Detect which cell encompasses the target text, then output its [x, y] center coordinate. 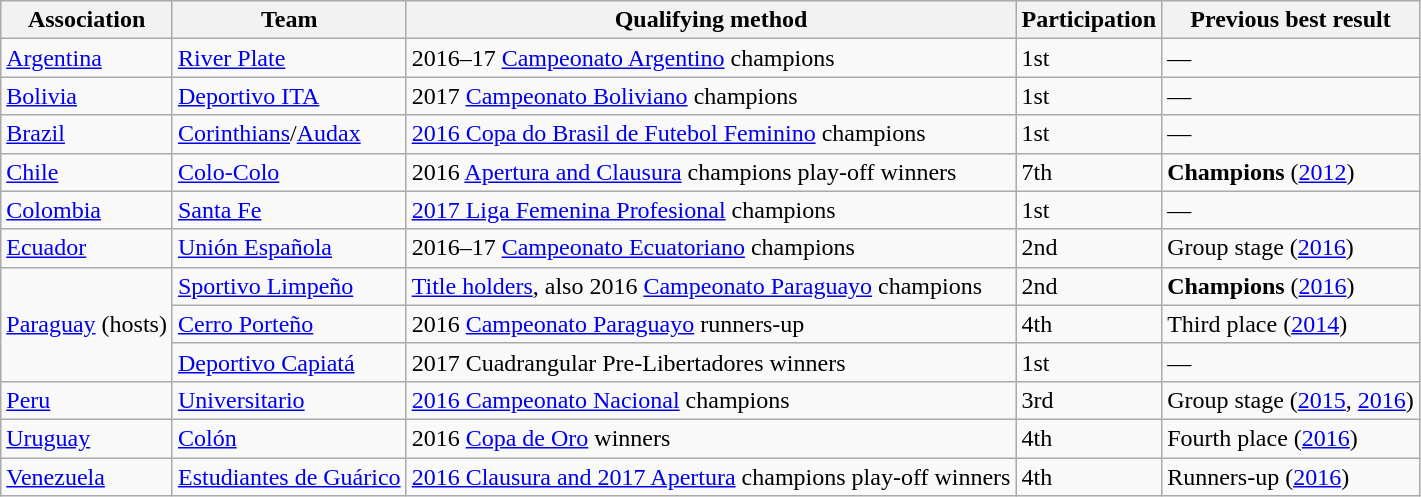
Universitario [289, 400]
Team [289, 20]
Qualifying method [711, 20]
Ecuador [87, 248]
Paraguay (hosts) [87, 324]
Colombia [87, 210]
River Plate [289, 58]
Title holders, also 2016 Campeonato Paraguayo champions [711, 286]
Runners-up (2016) [1291, 477]
Sportivo Limpeño [289, 286]
Deportivo Capiatá [289, 362]
Association [87, 20]
Previous best result [1291, 20]
2016 Clausura and 2017 Apertura champions play-off winners [711, 477]
Champions (2016) [1291, 286]
Peru [87, 400]
Estudiantes de Guárico [289, 477]
2016 Apertura and Clausura champions play-off winners [711, 172]
Chile [87, 172]
Colo-Colo [289, 172]
Group stage (2016) [1291, 248]
Argentina [87, 58]
Brazil [87, 134]
Santa Fe [289, 210]
Participation [1089, 20]
2016–17 Campeonato Ecuatoriano champions [711, 248]
7th [1089, 172]
Uruguay [87, 438]
Champions (2012) [1291, 172]
2016 Campeonato Paraguayo runners-up [711, 324]
2016–17 Campeonato Argentino champions [711, 58]
2017 Campeonato Boliviano champions [711, 96]
3rd [1089, 400]
2016 Copa de Oro winners [711, 438]
Cerro Porteño [289, 324]
Fourth place (2016) [1291, 438]
Deportivo ITA [289, 96]
Colón [289, 438]
2016 Campeonato Nacional champions [711, 400]
Unión Española [289, 248]
2016 Copa do Brasil de Futebol Feminino champions [711, 134]
Third place (2014) [1291, 324]
2017 Liga Femenina Profesional champions [711, 210]
Venezuela [87, 477]
2017 Cuadrangular Pre-Libertadores winners [711, 362]
Group stage (2015, 2016) [1291, 400]
Corinthians/Audax [289, 134]
Bolivia [87, 96]
